Determine the [x, y] coordinate at the center of the cell enclosing the given text.  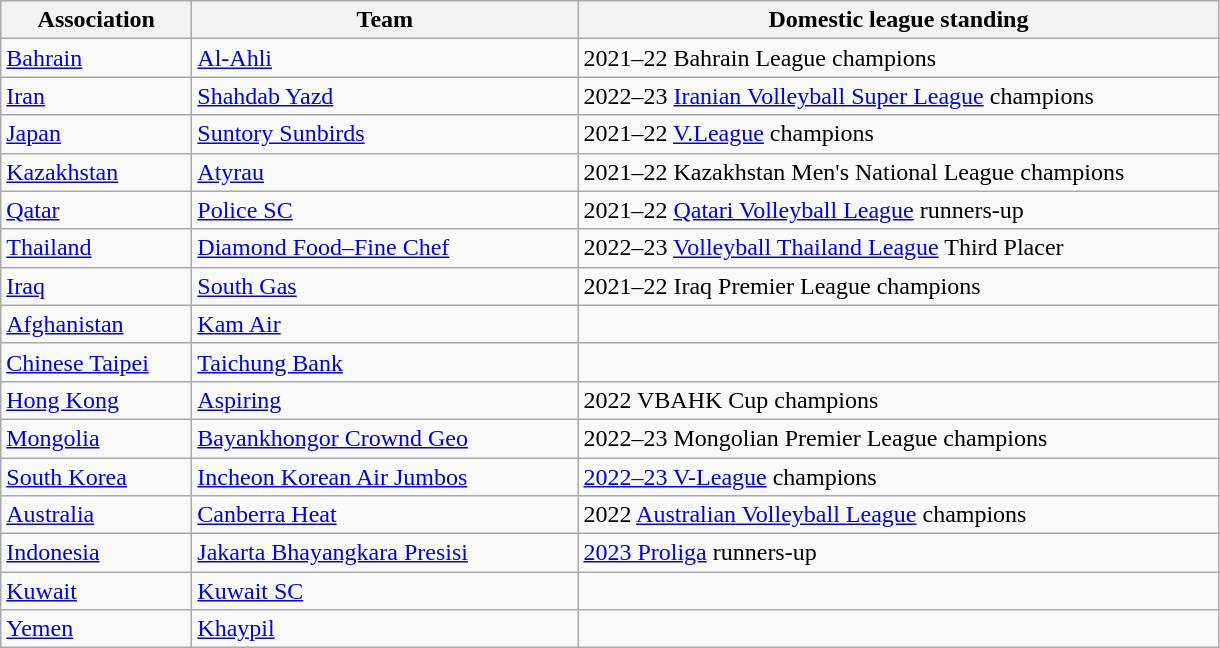
South Korea [96, 477]
Japan [96, 134]
Domestic league standing [898, 20]
Kuwait [96, 591]
Team [385, 20]
Suntory Sunbirds [385, 134]
2021–22 Iraq Premier League champions [898, 286]
Police SC [385, 210]
2021–22 V.League champions [898, 134]
Yemen [96, 629]
Chinese Taipei [96, 362]
South Gas [385, 286]
Thailand [96, 248]
Bahrain [96, 58]
Kuwait SC [385, 591]
Indonesia [96, 553]
Shahdab Yazd [385, 96]
Afghanistan [96, 324]
2022–23 V-League champions [898, 477]
2022–23 Iranian Volleyball Super League champions [898, 96]
2021–22 Bahrain League champions [898, 58]
2022–23 Volleyball Thailand League Third Placer [898, 248]
Australia [96, 515]
Iraq [96, 286]
Association [96, 20]
Incheon Korean Air Jumbos [385, 477]
Khaypil [385, 629]
2022 Australian Volleyball League champions [898, 515]
Iran [96, 96]
2021–22 Qatari Volleyball League runners-up [898, 210]
Jakarta Bhayangkara Presisi [385, 553]
2021–22 Kazakhstan Men's National League champions [898, 172]
Aspiring [385, 400]
2022–23 Mongolian Premier League champions [898, 438]
Canberra Heat [385, 515]
Kam Air [385, 324]
2023 Proliga runners-up [898, 553]
Qatar [96, 210]
2022 VBAHK Cup champions [898, 400]
Hong Kong [96, 400]
Mongolia [96, 438]
Atyrau [385, 172]
Diamond Food–Fine Chef [385, 248]
Bayankhongor Crownd Geo [385, 438]
Kazakhstan [96, 172]
Al-Ahli [385, 58]
Taichung Bank [385, 362]
